Detect which cell encompasses the target text, then output its [x, y] center coordinate. 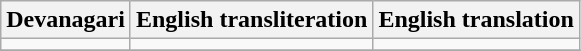
English translation [476, 20]
Devanagari [66, 20]
English transliteration [251, 20]
